Capture the cell that displays the provided text and extract its [x, y] central coordinate. 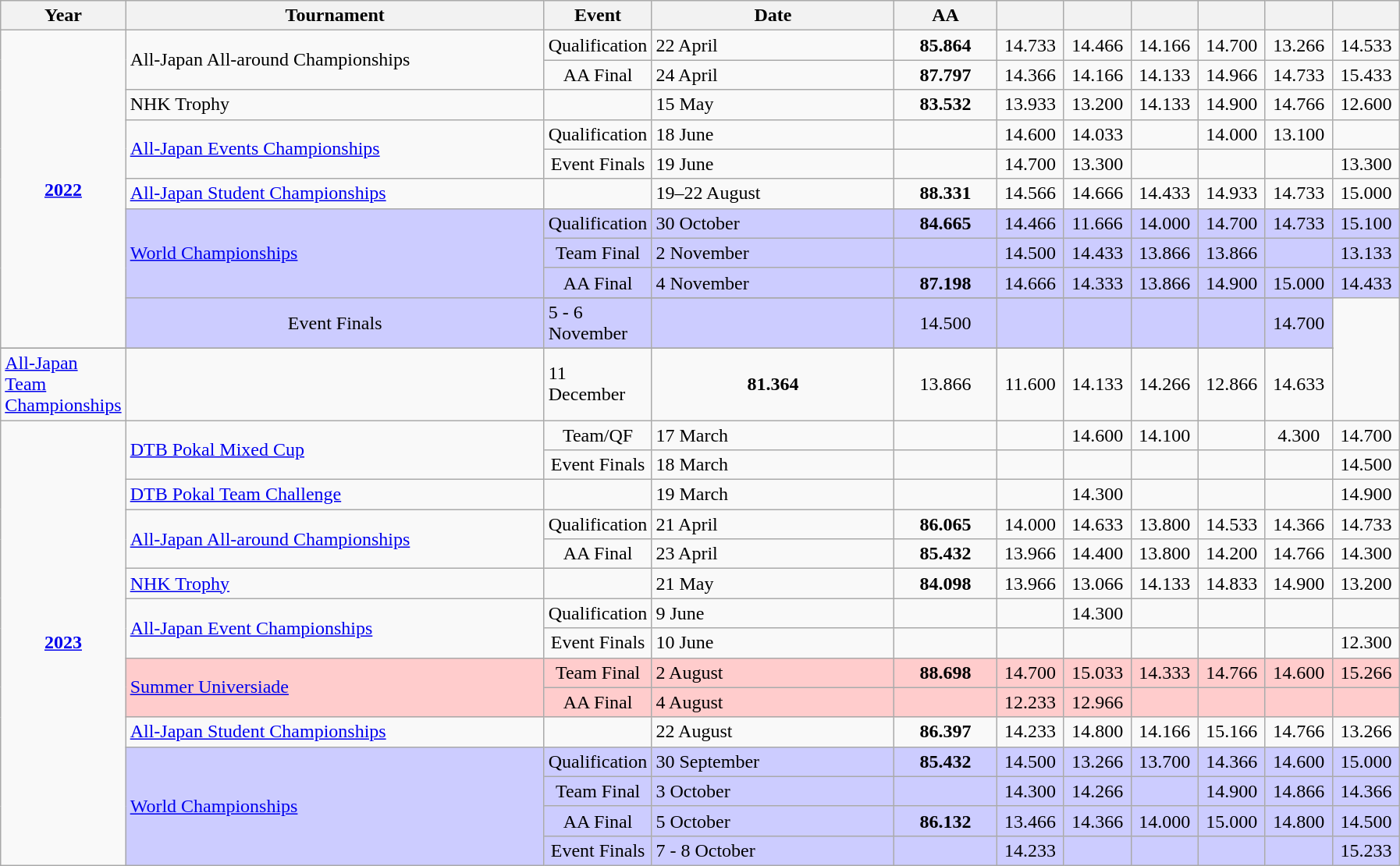
87.198 [946, 282]
22 April [773, 45]
Date [773, 16]
5 - 6 November [598, 323]
86.132 [946, 821]
30 October [773, 223]
18 March [773, 465]
AA [946, 16]
14.933 [1231, 193]
2023 [63, 643]
12.866 [1231, 384]
83.532 [946, 105]
12.233 [1030, 702]
11 December [598, 384]
85.864 [946, 45]
7 - 8 October [773, 850]
22 August [773, 732]
All-Japan Team Championships [63, 384]
24 April [773, 75]
88.331 [946, 193]
4 November [773, 282]
88.698 [946, 673]
2 November [773, 253]
21 May [773, 584]
84.098 [946, 584]
14.100 [1164, 435]
12.600 [1366, 105]
All-Japan Event Championships [335, 628]
13.933 [1030, 105]
14.833 [1231, 584]
17 March [773, 435]
18 June [773, 134]
5 October [773, 821]
21 April [773, 524]
14.033 [1097, 134]
Year [63, 16]
12.300 [1366, 643]
2022 [63, 190]
13.133 [1366, 253]
19 March [773, 495]
3 October [773, 791]
15.266 [1366, 673]
15.033 [1097, 673]
All-Japan Events Championships [335, 149]
81.364 [773, 384]
23 April [773, 554]
14.966 [1231, 75]
DTB Pokal Team Challenge [335, 495]
9 June [773, 613]
86.397 [946, 732]
4.300 [1299, 435]
12.966 [1097, 702]
10 June [773, 643]
19–22 August [773, 193]
87.797 [946, 75]
84.665 [946, 223]
11.666 [1097, 223]
15 May [773, 105]
2 August [773, 673]
14.566 [1030, 193]
Event [598, 16]
11.600 [1030, 384]
86.065 [946, 524]
30 September [773, 761]
Team/QF [598, 435]
13.466 [1030, 821]
DTB Pokal Mixed Cup [335, 449]
4 August [773, 702]
15.233 [1366, 850]
Summer Universiade [335, 687]
15.166 [1231, 732]
14.866 [1299, 791]
Tournament [335, 16]
13.700 [1164, 761]
14.400 [1097, 554]
13.066 [1097, 584]
15.100 [1366, 223]
15.433 [1366, 75]
13.100 [1299, 134]
19 June [773, 164]
14.200 [1231, 554]
